Output the (x, y) coordinate of the center of the cell containing the given text.  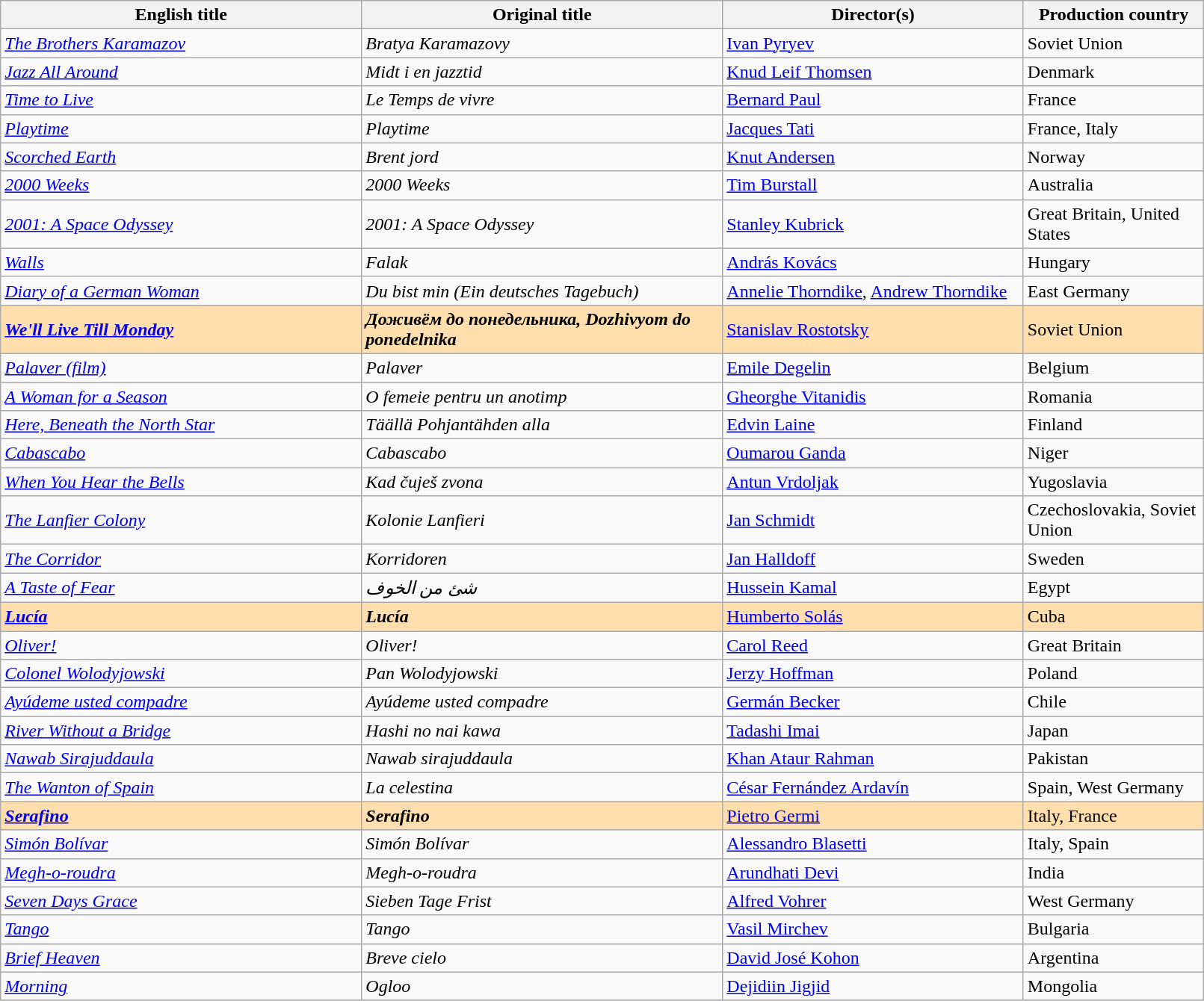
Spain, West Germany (1114, 787)
Czechoslovakia, Soviet Union (1114, 520)
Emile Degelin (873, 368)
David José Kohon (873, 958)
Gheorghe Vitanidis (873, 397)
Director(s) (873, 15)
Hungary (1114, 262)
Hussein Kamal (873, 588)
Niger (1114, 453)
Norway (1114, 157)
France, Italy (1114, 128)
River Without a Bridge (181, 731)
When You Hear the Bells (181, 482)
Seven Days Grace (181, 901)
Midt i en jazztid (543, 72)
Australia (1114, 185)
Japan (1114, 731)
Germán Becker (873, 702)
Tadashi Imai (873, 731)
Vasil Mirchev (873, 929)
Great Britain (1114, 645)
Mongolia (1114, 986)
The Lanfier Colony (181, 520)
Italy, Spain (1114, 844)
Bulgaria (1114, 929)
Alessandro Blasetti (873, 844)
Falak (543, 262)
Le Temps de vivre (543, 100)
Argentina (1114, 958)
Breve cielo (543, 958)
Pan Wolodyjowski (543, 674)
Here, Beneath the North Star (181, 425)
Palaver (film) (181, 368)
Scorched Earth (181, 157)
Morning (181, 986)
Sweden (1114, 559)
The Wanton of Spain (181, 787)
Yugoslavia (1114, 482)
Oumarou Ganda (873, 453)
Italy, France (1114, 816)
Nawab sirajuddaula (543, 759)
Original title (543, 15)
Tim Burstall (873, 185)
Edvin Laine (873, 425)
Jan Schmidt (873, 520)
Hashi no nai kawa (543, 731)
Khan Ataur Rahman (873, 759)
India (1114, 873)
Cuba (1114, 616)
Annelie Thorndike, Andrew Thorndike (873, 291)
Colonel Wolodyjowski (181, 674)
Denmark (1114, 72)
Sieben Tage Frist (543, 901)
La celestina (543, 787)
Antun Vrdoljak (873, 482)
Pakistan (1114, 759)
Jan Halldoff (873, 559)
Jerzy Hoffman (873, 674)
Jazz All Around (181, 72)
Palaver (543, 368)
The Brothers Karamazov (181, 43)
East Germany (1114, 291)
Poland (1114, 674)
Jacques Tati (873, 128)
Dejidiin Jigjid (873, 986)
Arundhati Devi (873, 873)
Kad čuješ zvona (543, 482)
Romania (1114, 397)
Alfred Vohrer (873, 901)
Brent jord (543, 157)
Pietro Germi (873, 816)
Brief Heaven (181, 958)
Bernard Paul (873, 100)
Bratya Karamazovy (543, 43)
O femeie pentru un anotimp (543, 397)
Stanislav Rostotsky (873, 329)
شئ من الخوف (543, 588)
Finland (1114, 425)
Egypt (1114, 588)
Kolonie Lanfieri (543, 520)
The Corridor (181, 559)
Korridoren (543, 559)
Time to Live (181, 100)
Humberto Solás (873, 616)
Knut Andersen (873, 157)
Du bist min (Ein deutsches Tagebuch) (543, 291)
We'll Live Till Monday (181, 329)
Carol Reed (873, 645)
Nawab Sirajuddaula (181, 759)
English title (181, 15)
Walls (181, 262)
Täällä Pohjantähden alla (543, 425)
France (1114, 100)
Great Britain, United States (1114, 224)
Chile (1114, 702)
Knud Leif Thomsen (873, 72)
West Germany (1114, 901)
Production country (1114, 15)
A Taste of Fear (181, 588)
András Kovács (873, 262)
Belgium (1114, 368)
Доживём до понедельника, Dozhivyom do ponedelnika (543, 329)
César Fernández Ardavín (873, 787)
Stanley Kubrick (873, 224)
Ivan Pyryev (873, 43)
A Woman for a Season (181, 397)
Diary of a German Woman (181, 291)
Ogloo (543, 986)
